Search for the cell housing the specified text and yield its (x, y) center coordinate. 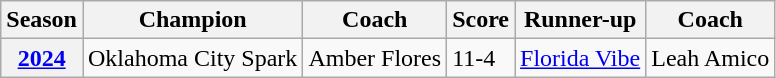
Runner-up (580, 20)
Amber Flores (375, 58)
Oklahoma City Spark (192, 58)
2024 (42, 58)
11-4 (481, 58)
Leah Amico (710, 58)
Season (42, 20)
Florida Vibe (580, 58)
Champion (192, 20)
Score (481, 20)
